Extract the (X, Y) coordinate from the center of the cell holding the provided text.  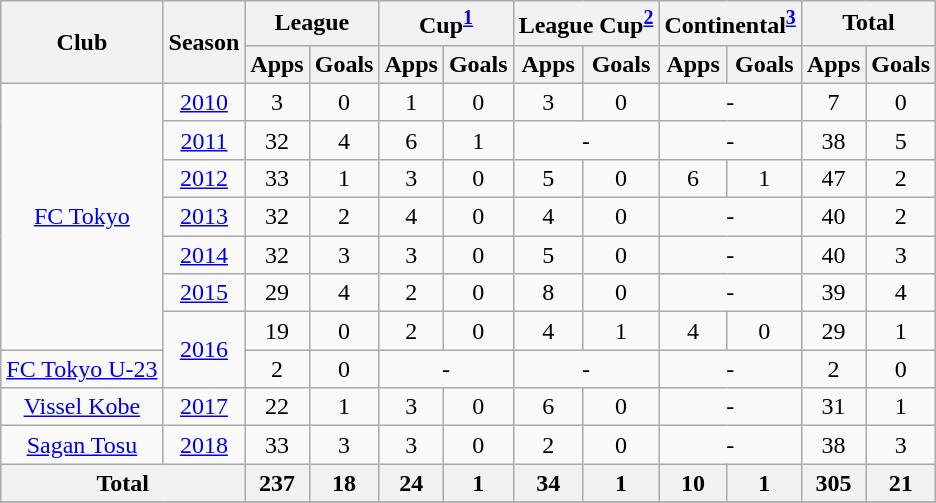
Season (204, 42)
18 (344, 483)
2010 (204, 102)
FC Tokyo U-23 (82, 369)
Continental3 (730, 24)
Cup1 (446, 24)
League (312, 24)
2017 (204, 407)
Sagan Tosu (82, 445)
League Cup2 (586, 24)
7 (833, 102)
2013 (204, 217)
22 (277, 407)
47 (833, 178)
10 (693, 483)
2012 (204, 178)
24 (411, 483)
2016 (204, 350)
31 (833, 407)
8 (548, 293)
39 (833, 293)
Vissel Kobe (82, 407)
305 (833, 483)
2011 (204, 140)
21 (901, 483)
2015 (204, 293)
19 (277, 331)
2018 (204, 445)
Club (82, 42)
34 (548, 483)
2014 (204, 255)
237 (277, 483)
FC Tokyo (82, 216)
